Provide the (X, Y) coordinate of the cell's center where the given text is located.  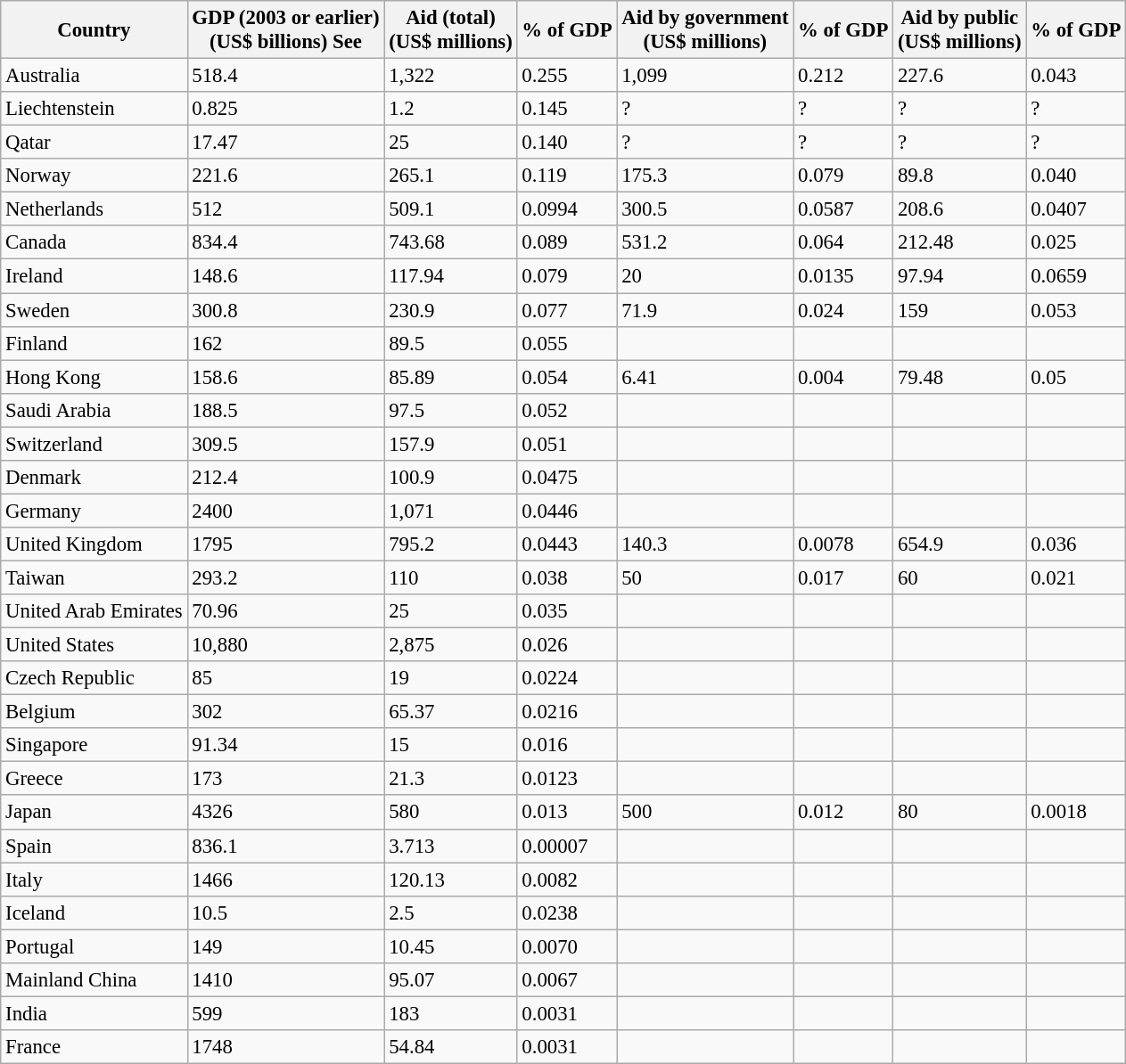
0.0135 (843, 276)
0.825 (285, 109)
654.9 (959, 544)
2400 (285, 511)
580 (451, 813)
509.1 (451, 209)
0.0067 (567, 980)
Czech Republic (95, 678)
Norway (95, 176)
89.5 (451, 343)
Belgium (95, 712)
0.012 (843, 813)
518.4 (285, 76)
91.34 (285, 745)
743.68 (451, 243)
United Arab Emirates (95, 611)
Netherlands (95, 209)
1.2 (451, 109)
0.0224 (567, 678)
599 (285, 1013)
140.3 (705, 544)
Aid (total) (US$ millions) (451, 30)
95.07 (451, 980)
500 (705, 813)
97.94 (959, 276)
United Kingdom (95, 544)
183 (451, 1013)
0.255 (567, 76)
110 (451, 577)
79.48 (959, 377)
188.5 (285, 410)
6.41 (705, 377)
159 (959, 310)
0.089 (567, 243)
2.5 (451, 913)
Taiwan (95, 577)
117.94 (451, 276)
300.5 (705, 209)
0.043 (1076, 76)
836.1 (285, 846)
1,071 (451, 511)
1410 (285, 980)
Aid by government(US$ millions) (705, 30)
Country (95, 30)
0.017 (843, 577)
309.5 (285, 444)
0.05 (1076, 377)
0.0238 (567, 913)
Spain (95, 846)
0.054 (567, 377)
France (95, 1047)
20 (705, 276)
175.3 (705, 176)
India (95, 1013)
0.035 (567, 611)
0.036 (1076, 544)
227.6 (959, 76)
212.48 (959, 243)
0.212 (843, 76)
0.140 (567, 143)
148.6 (285, 276)
0.0078 (843, 544)
149 (285, 946)
0.055 (567, 343)
120.13 (451, 880)
162 (285, 343)
212.4 (285, 478)
4326 (285, 813)
0.0407 (1076, 209)
0.119 (567, 176)
97.5 (451, 410)
Qatar (95, 143)
GDP (2003 or earlier) (US$ billions) See (285, 30)
Sweden (95, 310)
0.064 (843, 243)
Saudi Arabia (95, 410)
80 (959, 813)
173 (285, 779)
0.077 (567, 310)
54.84 (451, 1047)
17.47 (285, 143)
100.9 (451, 478)
0.0443 (567, 544)
Ireland (95, 276)
United States (95, 645)
0.026 (567, 645)
0.0994 (567, 209)
15 (451, 745)
531.2 (705, 243)
795.2 (451, 544)
Italy (95, 880)
Iceland (95, 913)
0.053 (1076, 310)
0.040 (1076, 176)
0.025 (1076, 243)
0.0659 (1076, 276)
Singapore (95, 745)
2,875 (451, 645)
Switzerland (95, 444)
19 (451, 678)
0.052 (567, 410)
Japan (95, 813)
10,880 (285, 645)
Germany (95, 511)
157.9 (451, 444)
0.0216 (567, 712)
85 (285, 678)
0.0018 (1076, 813)
0.0475 (567, 478)
Portugal (95, 946)
Canada (95, 243)
Hong Kong (95, 377)
0.024 (843, 310)
1,322 (451, 76)
0.051 (567, 444)
65.37 (451, 712)
1795 (285, 544)
Liechtenstein (95, 109)
0.004 (843, 377)
0.0446 (567, 511)
Finland (95, 343)
0.0070 (567, 946)
0.0587 (843, 209)
Denmark (95, 478)
60 (959, 577)
834.4 (285, 243)
158.6 (285, 377)
10.45 (451, 946)
208.6 (959, 209)
Australia (95, 76)
0.145 (567, 109)
0.0123 (567, 779)
Mainland China (95, 980)
70.96 (285, 611)
300.8 (285, 310)
265.1 (451, 176)
1748 (285, 1047)
293.2 (285, 577)
0.016 (567, 745)
0.038 (567, 577)
0.00007 (567, 846)
1466 (285, 880)
21.3 (451, 779)
3.713 (451, 846)
0.013 (567, 813)
50 (705, 577)
1,099 (705, 76)
71.9 (705, 310)
0.0082 (567, 880)
89.8 (959, 176)
85.89 (451, 377)
Greece (95, 779)
512 (285, 209)
230.9 (451, 310)
302 (285, 712)
221.6 (285, 176)
0.021 (1076, 577)
Aid by public(US$ millions) (959, 30)
10.5 (285, 913)
